Pinpoint the cell where the given text exists, returning its (X, Y) midpoint coordinate. 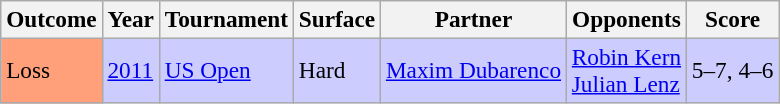
Maxim Dubarenco (473, 70)
Loss (52, 70)
Score (732, 19)
5–7, 4–6 (732, 70)
Robin Kern Julian Lenz (626, 70)
US Open (226, 70)
Opponents (626, 19)
Outcome (52, 19)
Year (130, 19)
2011 (130, 70)
Surface (336, 19)
Hard (336, 70)
Partner (473, 19)
Tournament (226, 19)
